Locate the cell with the specified text and output its (X, Y) center coordinate. 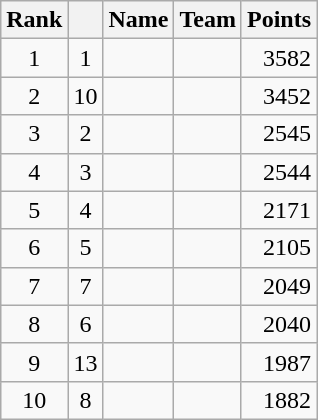
9 (34, 362)
1987 (278, 362)
Points (278, 20)
3582 (278, 58)
Rank (34, 20)
2105 (278, 248)
2049 (278, 286)
Team (208, 20)
2544 (278, 172)
2040 (278, 324)
2171 (278, 210)
1882 (278, 400)
3452 (278, 96)
13 (86, 362)
2545 (278, 134)
Name (138, 20)
